Extract the [x, y] coordinate from the center of the cell holding the provided text.  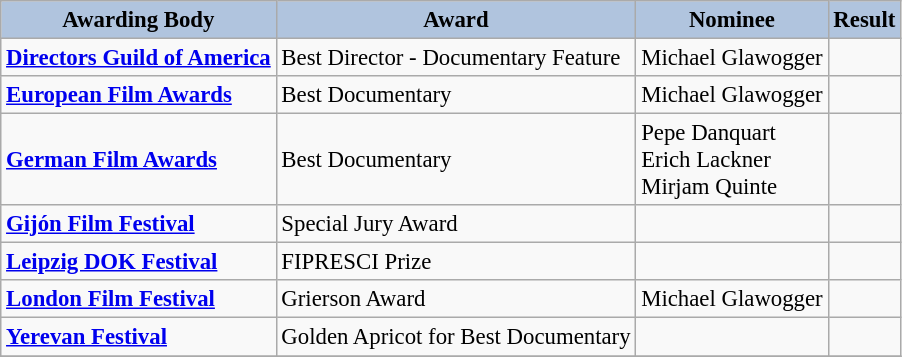
German Film Awards [138, 160]
Grierson Award [456, 299]
Nominee [732, 20]
Result [864, 20]
Award [456, 20]
London Film Festival [138, 299]
Yerevan Festival [138, 337]
Special Jury Award [456, 224]
European Film Awards [138, 95]
Leipzig DOK Festival [138, 262]
Gijón Film Festival [138, 224]
Pepe DanquartErich LacknerMirjam Quinte [732, 160]
FIPRESCI Prize [456, 262]
Best Director - Documentary Feature [456, 58]
Golden Apricot for Best Documentary [456, 337]
Awarding Body [138, 20]
Directors Guild of America [138, 58]
